From the cell containing the given text, extract its center point as (X, Y) coordinate. 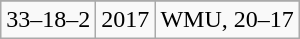
2017 (126, 20)
33–18–2 (48, 20)
WMU, 20–17 (227, 20)
